Extract the (X, Y) coordinate from the center of the cell holding the provided text.  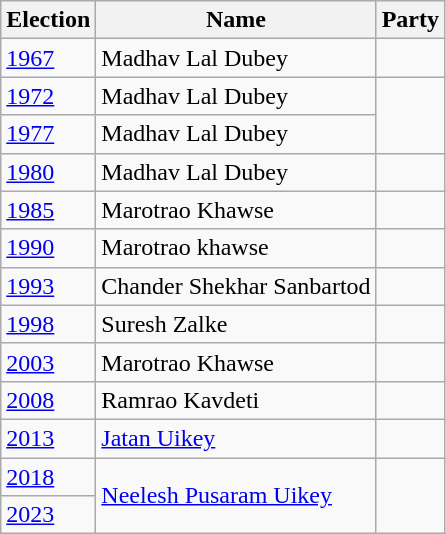
Ramrao Kavdeti (236, 400)
Neelesh Pusaram Uikey (236, 496)
Name (236, 20)
2018 (48, 477)
2013 (48, 438)
1998 (48, 324)
Suresh Zalke (236, 324)
1972 (48, 96)
Marotrao khawse (236, 248)
Election (48, 20)
Chander Shekhar Sanbartod (236, 286)
2003 (48, 362)
Jatan Uikey (236, 438)
1990 (48, 248)
2008 (48, 400)
Party (410, 20)
1993 (48, 286)
2023 (48, 515)
1985 (48, 210)
1967 (48, 58)
1977 (48, 134)
1980 (48, 172)
